From the cell containing the given text, extract its center point as (X, Y) coordinate. 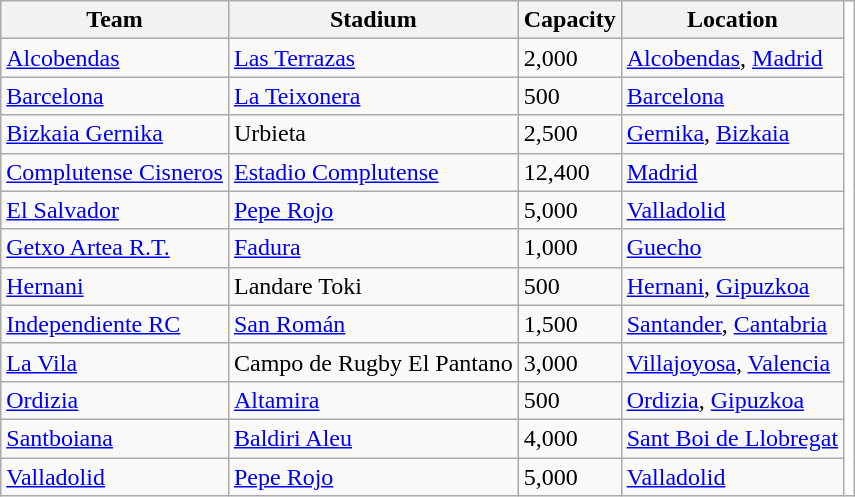
Estadio Complutense (373, 172)
Independiente RC (115, 324)
Team (115, 20)
Complutense Cisneros (115, 172)
Gernika, Bizkaia (732, 134)
Baldiri Aleu (373, 438)
2,000 (570, 58)
Alcobendas (115, 58)
Sant Boi de Llobregat (732, 438)
Landare Toki (373, 286)
3,000 (570, 362)
1,500 (570, 324)
Urbieta (373, 134)
La Teixonera (373, 96)
Santander, Cantabria (732, 324)
Capacity (570, 20)
Hernani (115, 286)
Fadura (373, 248)
La Vila (115, 362)
Getxo Artea R.T. (115, 248)
Guecho (732, 248)
1,000 (570, 248)
Location (732, 20)
Stadium (373, 20)
12,400 (570, 172)
Villajoyosa, Valencia (732, 362)
Alcobendas, Madrid (732, 58)
2,500 (570, 134)
Las Terrazas (373, 58)
Hernani, Gipuzkoa (732, 286)
Ordizia (115, 400)
Ordizia, Gipuzkoa (732, 400)
4,000 (570, 438)
San Román (373, 324)
Bizkaia Gernika (115, 134)
El Salvador (115, 210)
Madrid (732, 172)
Santboiana (115, 438)
Campo de Rugby El Pantano (373, 362)
Altamira (373, 400)
